Find where the given text appears and provide that cell's center as [X, Y] coordinate. 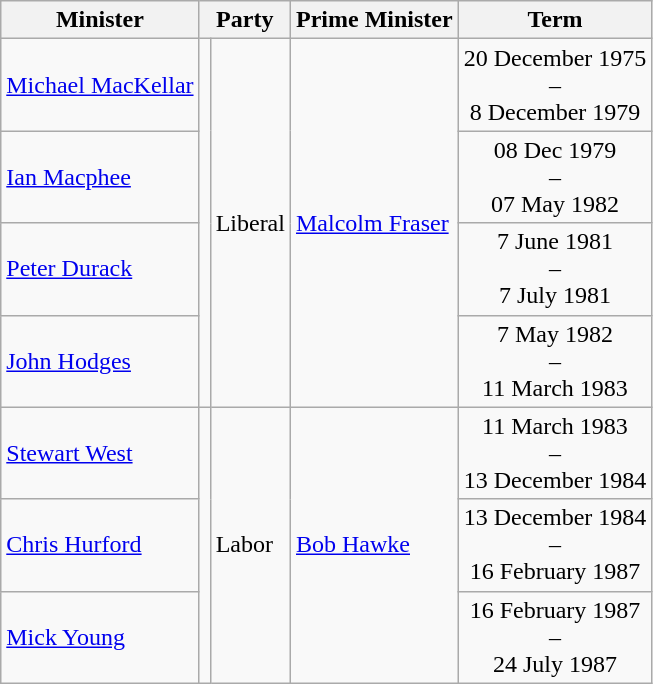
Minister [100, 20]
John Hodges [100, 361]
Peter Durack [100, 269]
7 June 1981–7 July 1981 [555, 269]
20 December 1975–8 December 1979 [555, 85]
Stewart West [100, 453]
Michael MacKellar [100, 85]
Labor [250, 545]
Term [555, 20]
16 February 1987–24 July 1987 [555, 637]
Ian Macphee [100, 177]
08 Dec 1979–07 May 1982 [555, 177]
11 March 1983–13 December 1984 [555, 453]
7 May 1982–11 March 1983 [555, 361]
Bob Hawke [374, 545]
Mick Young [100, 637]
Liberal [250, 223]
13 December 1984–16 February 1987 [555, 545]
Prime Minister [374, 20]
Malcolm Fraser [374, 223]
Chris Hurford [100, 545]
Party [244, 20]
